Detect which cell encompasses the target text, then output its [X, Y] center coordinate. 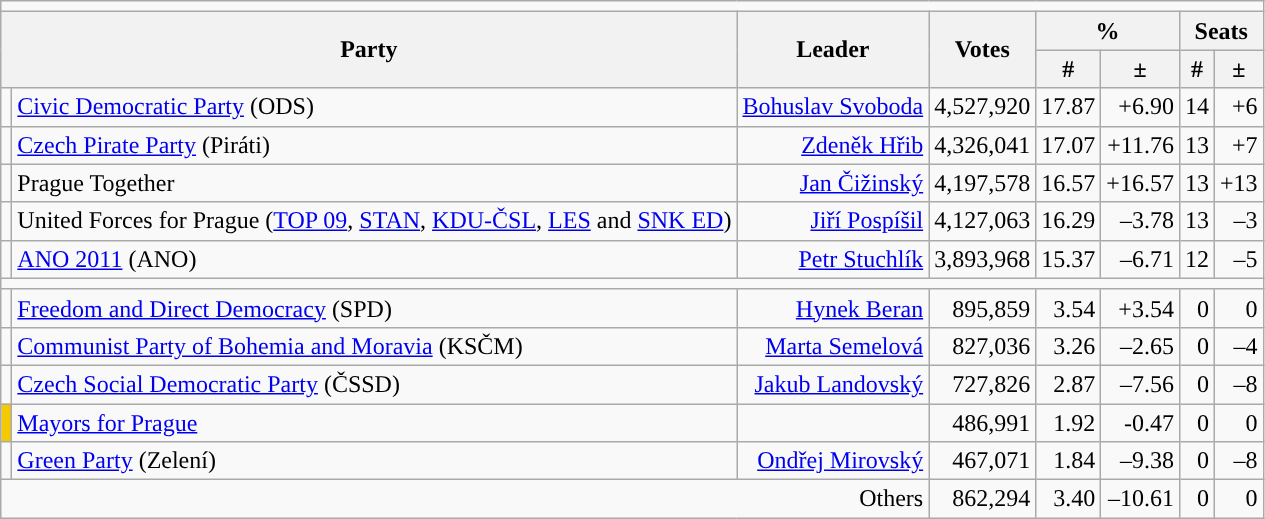
Jan Čižinský [833, 183]
+6.90 [1140, 107]
–7.56 [1140, 384]
4,127,063 [982, 221]
17.87 [1068, 107]
+7 [1238, 145]
+13 [1238, 183]
Zdeněk Hřib [833, 145]
+16.57 [1140, 183]
+6 [1238, 107]
Bohuslav Svoboda [833, 107]
Jiří Pospíšil [833, 221]
862,294 [982, 499]
1.84 [1068, 461]
–3 [1238, 221]
Seats [1221, 31]
Czech Pirate Party (Piráti) [374, 145]
16.29 [1068, 221]
–9.38 [1140, 461]
% [1108, 31]
Green Party (Zelení) [374, 461]
3.40 [1068, 499]
Hynek Beran [833, 308]
Petr Stuchlík [833, 259]
–3.78 [1140, 221]
Party [369, 50]
–10.61 [1140, 499]
Freedom and Direct Democracy (SPD) [374, 308]
12 [1196, 259]
727,826 [982, 384]
16.57 [1068, 183]
2.87 [1068, 384]
Civic Democratic Party (ODS) [374, 107]
Communist Party of Bohemia and Moravia (KSČM) [374, 346]
17.07 [1068, 145]
4,197,578 [982, 183]
Leader [833, 50]
14 [1196, 107]
Mayors for Prague [374, 423]
Votes [982, 50]
Ondřej Mirovský [833, 461]
4,326,041 [982, 145]
ANO 2011 (ANO) [374, 259]
15.37 [1068, 259]
–4 [1238, 346]
–2.65 [1140, 346]
827,036 [982, 346]
895,859 [982, 308]
3,893,968 [982, 259]
–6.71 [1140, 259]
Marta Semelová [833, 346]
United Forces for Prague (TOP 09, STAN, KDU-ČSL, LES and SNK ED) [374, 221]
486,991 [982, 423]
3.54 [1068, 308]
-0.47 [1140, 423]
3.26 [1068, 346]
Czech Social Democratic Party (ČSSD) [374, 384]
1.92 [1068, 423]
–5 [1238, 259]
4,527,920 [982, 107]
Prague Together [374, 183]
Jakub Landovský [833, 384]
+3.54 [1140, 308]
467,071 [982, 461]
Others [465, 499]
+11.76 [1140, 145]
